Capture the cell that displays the provided text and extract its (x, y) central coordinate. 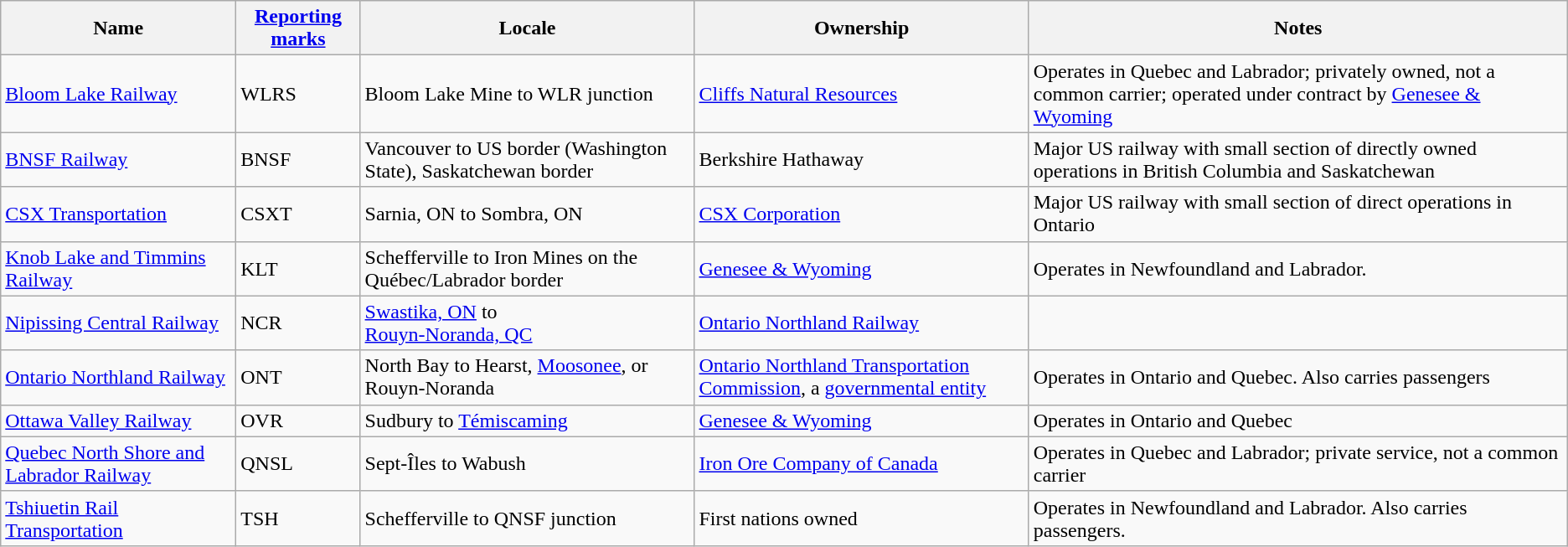
Knob Lake and Timmins Railway (119, 268)
Operates in Newfoundland and Labrador. Also carries passengers. (1298, 518)
Cliffs Natural Resources (861, 94)
Operates in Quebec and Labrador; privately owned, not a common carrier; operated under contract by Genesee & Wyoming (1298, 94)
Bloom Lake Mine to WLR junction (528, 94)
Bloom Lake Railway (119, 94)
Berkshire Hathaway (861, 159)
Locale (528, 28)
KLT (298, 268)
Major US railway with small section of direct operations in Ontario (1298, 214)
Operates in Ontario and Quebec. Also carries passengers (1298, 377)
BNSF (298, 159)
NCR (298, 323)
Ownership (861, 28)
Major US railway with small section of directly owned operations in British Columbia and Saskatchewan (1298, 159)
Sudbury to Témiscaming (528, 421)
BNSF Railway (119, 159)
North Bay to Hearst, Moosonee, or Rouyn-Noranda (528, 377)
Reporting marks (298, 28)
CSX Corporation (861, 214)
TSH (298, 518)
Operates in Newfoundland and Labrador. (1298, 268)
Ottawa Valley Railway (119, 421)
CSX Transportation (119, 214)
Schefferville to Iron Mines on the Québec/Labrador border (528, 268)
OVR (298, 421)
Sarnia, ON to Sombra, ON (528, 214)
First nations owned (861, 518)
Notes (1298, 28)
Ontario Northland Transportation Commission, a governmental entity (861, 377)
Nipissing Central Railway (119, 323)
WLRS (298, 94)
Vancouver to US border (Washington State), Saskatchewan border (528, 159)
Swastika, ON toRouyn-Noranda, QC (528, 323)
Quebec North Shore and Labrador Railway (119, 464)
QNSL (298, 464)
ONT (298, 377)
Operates in Quebec and Labrador; private service, not a common carrier (1298, 464)
Sept-Îles to Wabush (528, 464)
CSXT (298, 214)
Schefferville to QNSF junction (528, 518)
Operates in Ontario and Quebec (1298, 421)
Name (119, 28)
Tshiuetin Rail Transportation (119, 518)
Iron Ore Company of Canada (861, 464)
